Locate the cell with the specified text and output its (x, y) center coordinate. 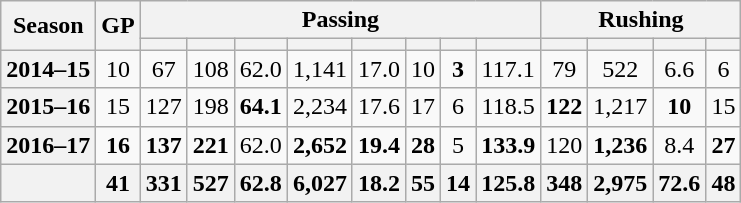
67 (164, 69)
2,975 (620, 183)
125.8 (508, 183)
527 (210, 183)
55 (424, 183)
120 (564, 145)
1,141 (320, 69)
108 (210, 69)
6.6 (680, 69)
6,027 (320, 183)
18.2 (378, 183)
331 (164, 183)
118.5 (508, 107)
64.1 (260, 107)
522 (620, 69)
2014–15 (48, 69)
8.4 (680, 145)
122 (564, 107)
Season (48, 26)
Rushing (641, 20)
17.0 (378, 69)
17.6 (378, 107)
2015–16 (48, 107)
14 (458, 183)
2016–17 (48, 145)
2,234 (320, 107)
62.8 (260, 183)
133.9 (508, 145)
127 (164, 107)
48 (724, 183)
Passing (340, 20)
1,236 (620, 145)
41 (118, 183)
16 (118, 145)
2,652 (320, 145)
79 (564, 69)
221 (210, 145)
137 (164, 145)
72.6 (680, 183)
198 (210, 107)
1,217 (620, 107)
348 (564, 183)
5 (458, 145)
GP (118, 26)
3 (458, 69)
27 (724, 145)
28 (424, 145)
17 (424, 107)
117.1 (508, 69)
19.4 (378, 145)
